Identify which cell holds the provided text, then report its [x, y] central coordinate. 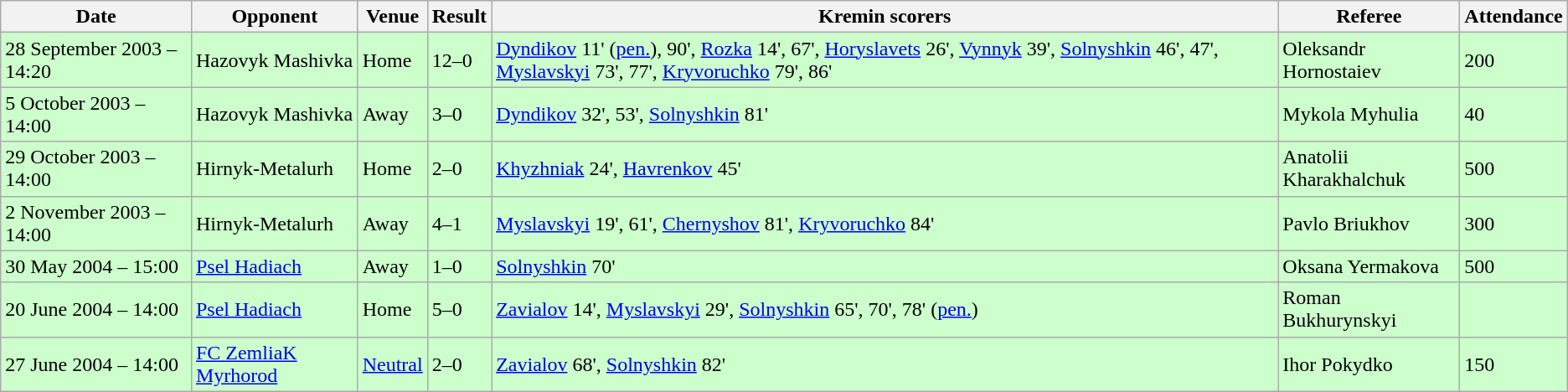
Oleksandr Hornostaiev [1369, 60]
29 October 2003 – 14:00 [96, 169]
Attendance [1514, 17]
2 November 2003 – 14:00 [96, 223]
Date [96, 17]
1–0 [459, 266]
3–0 [459, 114]
4–1 [459, 223]
5 October 2003 – 14:00 [96, 114]
Zavialov 14', Myslavskyi 29', Solnyshkin 65', 70', 78' (pen.) [885, 310]
Referee [1369, 17]
Solnyshkin 70' [885, 266]
Roman Bukhurynskyi [1369, 310]
300 [1514, 223]
Anatolii Kharakhalchuk [1369, 169]
Dyndikov 11' (pen.), 90', Rozka 14', 67', Horyslavets 26', Vynnyk 39', Solnyshkin 46', 47', Myslavskyi 73', 77', Kryvoruchko 79', 86' [885, 60]
Khyzhniak 24', Havrenkov 45' [885, 169]
Kremin scorers [885, 17]
Pavlo Briukhov [1369, 223]
Zavialov 68', Solnyshkin 82' [885, 364]
FC ZemliaK Myrhorod [275, 364]
5–0 [459, 310]
Result [459, 17]
30 May 2004 – 15:00 [96, 266]
150 [1514, 364]
12–0 [459, 60]
Venue [392, 17]
20 June 2004 – 14:00 [96, 310]
Mykola Myhulia [1369, 114]
Ihor Pokydko [1369, 364]
Oksana Yermakova [1369, 266]
Myslavskyi 19', 61', Chernyshov 81', Kryvoruchko 84' [885, 223]
Neutral [392, 364]
28 September 2003 – 14:20 [96, 60]
40 [1514, 114]
Opponent [275, 17]
27 June 2004 – 14:00 [96, 364]
Dyndikov 32', 53', Solnyshkin 81' [885, 114]
200 [1514, 60]
